Scan for the cell matching the given text and deliver its (X, Y) coordinate at center. 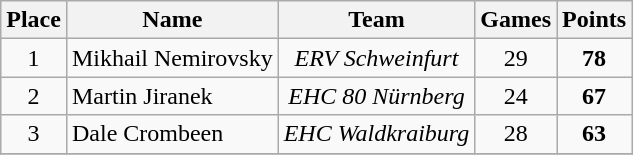
63 (594, 134)
Points (594, 20)
Mikhail Nemirovsky (172, 58)
28 (516, 134)
1 (34, 58)
EHC 80 Nürnberg (376, 96)
3 (34, 134)
29 (516, 58)
Name (172, 20)
67 (594, 96)
EHC Waldkraiburg (376, 134)
78 (594, 58)
Place (34, 20)
2 (34, 96)
24 (516, 96)
Team (376, 20)
Dale Crombeen (172, 134)
Games (516, 20)
ERV Schweinfurt (376, 58)
Martin Jiranek (172, 96)
